Identify which cell holds the provided text, then report its (X, Y) central coordinate. 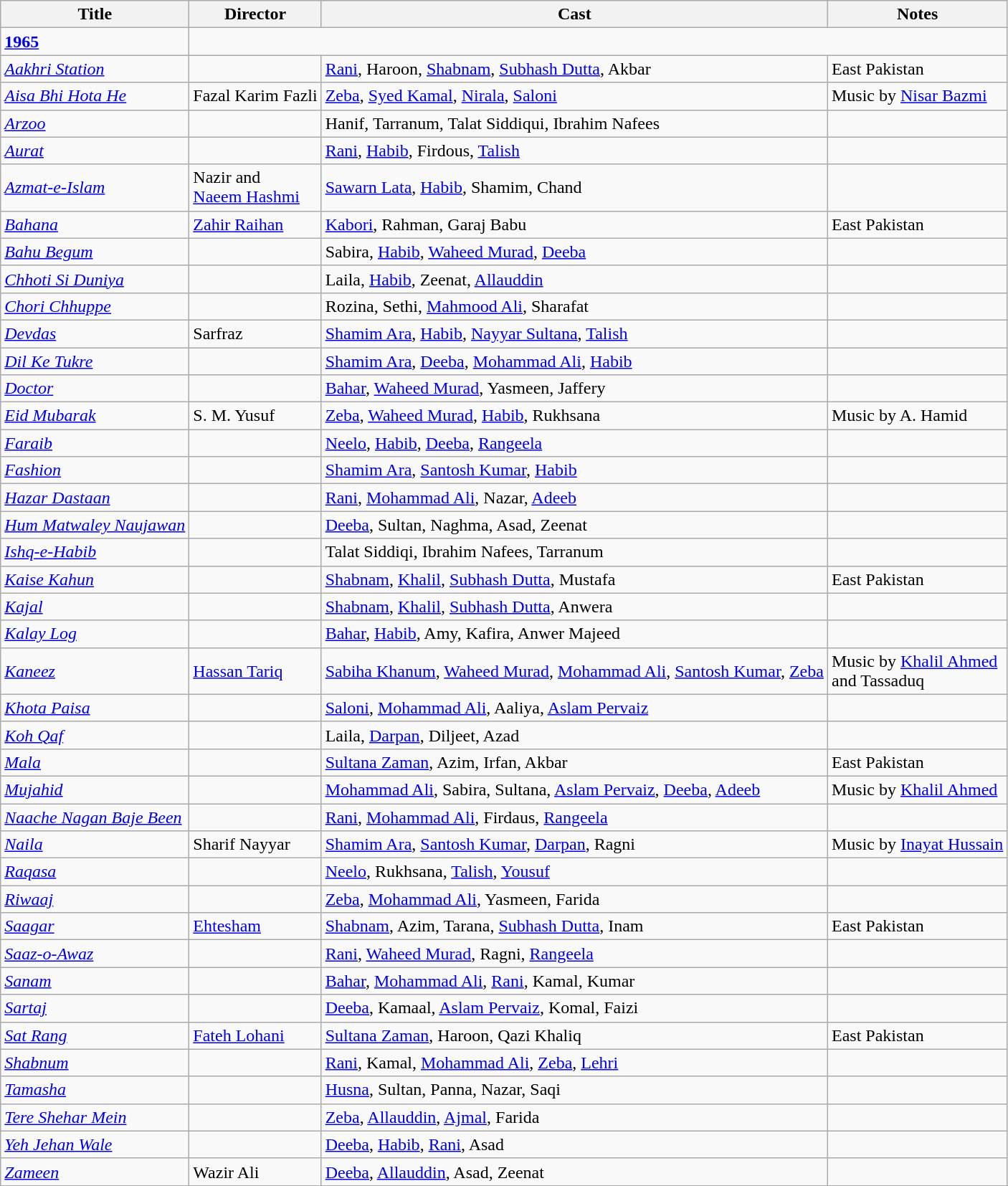
Mujahid (95, 789)
Shamim Ara, Santosh Kumar, Darpan, Ragni (574, 845)
Shabnam, Azim, Tarana, Subhash Dutta, Inam (574, 926)
Kaneez (95, 671)
Fateh Lohani (255, 1035)
Bahana (95, 224)
Sabira, Habib, Waheed Murad, Deeba (574, 252)
Neelo, Rukhsana, Talish, Yousuf (574, 872)
Zameen (95, 1172)
Ehtesham (255, 926)
Riwaaj (95, 899)
Fazal Karim Fazli (255, 96)
Saaz-o-Awaz (95, 954)
Music by Khalil Ahmed (917, 789)
Shabnam, Khalil, Subhash Dutta, Anwera (574, 607)
Wazir Ali (255, 1172)
Sultana Zaman, Haroon, Qazi Khaliq (574, 1035)
Hum Matwaley Naujawan (95, 525)
Saloni, Mohammad Ali, Aaliya, Aslam Pervaiz (574, 708)
Doctor (95, 389)
Bahar, Waheed Murad, Yasmeen, Jaffery (574, 389)
Talat Siddiqi, Ibrahim Nafees, Tarranum (574, 552)
Tere Shehar Mein (95, 1117)
Zeba, Waheed Murad, Habib, Rukhsana (574, 416)
Rani, Kamal, Mohammad Ali, Zeba, Lehri (574, 1063)
Naache Nagan Baje Been (95, 817)
Sultana Zaman, Azim, Irfan, Akbar (574, 762)
Saagar (95, 926)
Shabnam, Khalil, Subhash Dutta, Mustafa (574, 579)
Tamasha (95, 1090)
Zeba, Syed Kamal, Nirala, Saloni (574, 96)
Deeba, Sultan, Naghma, Asad, Zeenat (574, 525)
Kalay Log (95, 634)
Rozina, Sethi, Mahmood Ali, Sharafat (574, 306)
Bahar, Mohammad Ali, Rani, Kamal, Kumar (574, 981)
Naila (95, 845)
Sartaj (95, 1008)
Aakhri Station (95, 69)
Deeba, Habib, Rani, Asad (574, 1144)
Mala (95, 762)
Kajal (95, 607)
Hazar Dastaan (95, 498)
Fashion (95, 470)
Rani, Habib, Firdous, Talish (574, 151)
Sarfraz (255, 333)
Title (95, 14)
Laila, Habib, Zeenat, Allauddin (574, 279)
Husna, Sultan, Panna, Nazar, Saqi (574, 1090)
Notes (917, 14)
Rani, Mohammad Ali, Nazar, Adeeb (574, 498)
Aisa Bhi Hota He (95, 96)
Shabnum (95, 1063)
Laila, Darpan, Diljeet, Azad (574, 735)
Zeba, Mohammad Ali, Yasmeen, Farida (574, 899)
Azmat-e-Islam (95, 188)
Arzoo (95, 123)
Shamim Ara, Santosh Kumar, Habib (574, 470)
Bahar, Habib, Amy, Kafira, Anwer Majeed (574, 634)
Khota Paisa (95, 708)
Aurat (95, 151)
Zeba, Allauddin, Ajmal, Farida (574, 1117)
Deeba, Kamaal, Aslam Pervaiz, Komal, Faizi (574, 1008)
Chori Chhuppe (95, 306)
Devdas (95, 333)
Music by A. Hamid (917, 416)
Rani, Mohammad Ali, Firdaus, Rangeela (574, 817)
Ishq-e-Habib (95, 552)
Kabori, Rahman, Garaj Babu (574, 224)
Shamim Ara, Habib, Nayyar Sultana, Talish (574, 333)
Sanam (95, 981)
Hassan Tariq (255, 671)
Raqasa (95, 872)
Director (255, 14)
Zahir Raihan (255, 224)
Dil Ke Tukre (95, 361)
Koh Qaf (95, 735)
Sharif Nayyar (255, 845)
Chhoti Si Duniya (95, 279)
Hanif, Tarranum, Talat Siddiqui, Ibrahim Nafees (574, 123)
Sabiha Khanum, Waheed Murad, Mohammad Ali, Santosh Kumar, Zeba (574, 671)
Music by Inayat Hussain (917, 845)
Rani, Waheed Murad, Ragni, Rangeela (574, 954)
Sat Rang (95, 1035)
Mohammad Ali, Sabira, Sultana, Aslam Pervaiz, Deeba, Adeeb (574, 789)
Neelo, Habib, Deeba, Rangeela (574, 443)
Faraib (95, 443)
Deeba, Allauddin, Asad, Zeenat (574, 1172)
Music by Nisar Bazmi (917, 96)
Rani, Haroon, Shabnam, Subhash Dutta, Akbar (574, 69)
Cast (574, 14)
Shamim Ara, Deeba, Mohammad Ali, Habib (574, 361)
Eid Mubarak (95, 416)
Kaise Kahun (95, 579)
Nazir andNaeem Hashmi (255, 188)
Yeh Jehan Wale (95, 1144)
S. M. Yusuf (255, 416)
Music by Khalil Ahmedand Tassaduq (917, 671)
Sawarn Lata, Habib, Shamim, Chand (574, 188)
1965 (95, 42)
Bahu Begum (95, 252)
